Return the [x, y] coordinate for the center point of the cell that contains the specified text.  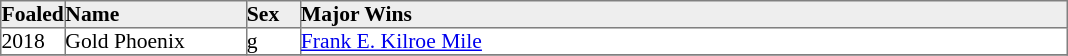
Foaled [33, 14]
Frank E. Kilroe Mile [683, 42]
Name [156, 14]
Major Wins [683, 14]
g [273, 42]
Gold Phoenix [156, 42]
2018 [33, 42]
Sex [273, 14]
